Search for the cell housing the specified text and yield its [X, Y] center coordinate. 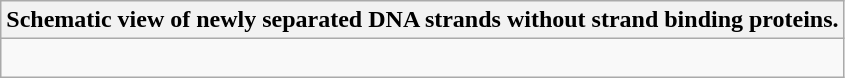
Schematic view of newly separated DNA strands without strand binding proteins. [422, 20]
